Return [x, y] of the center of cell containing provided text 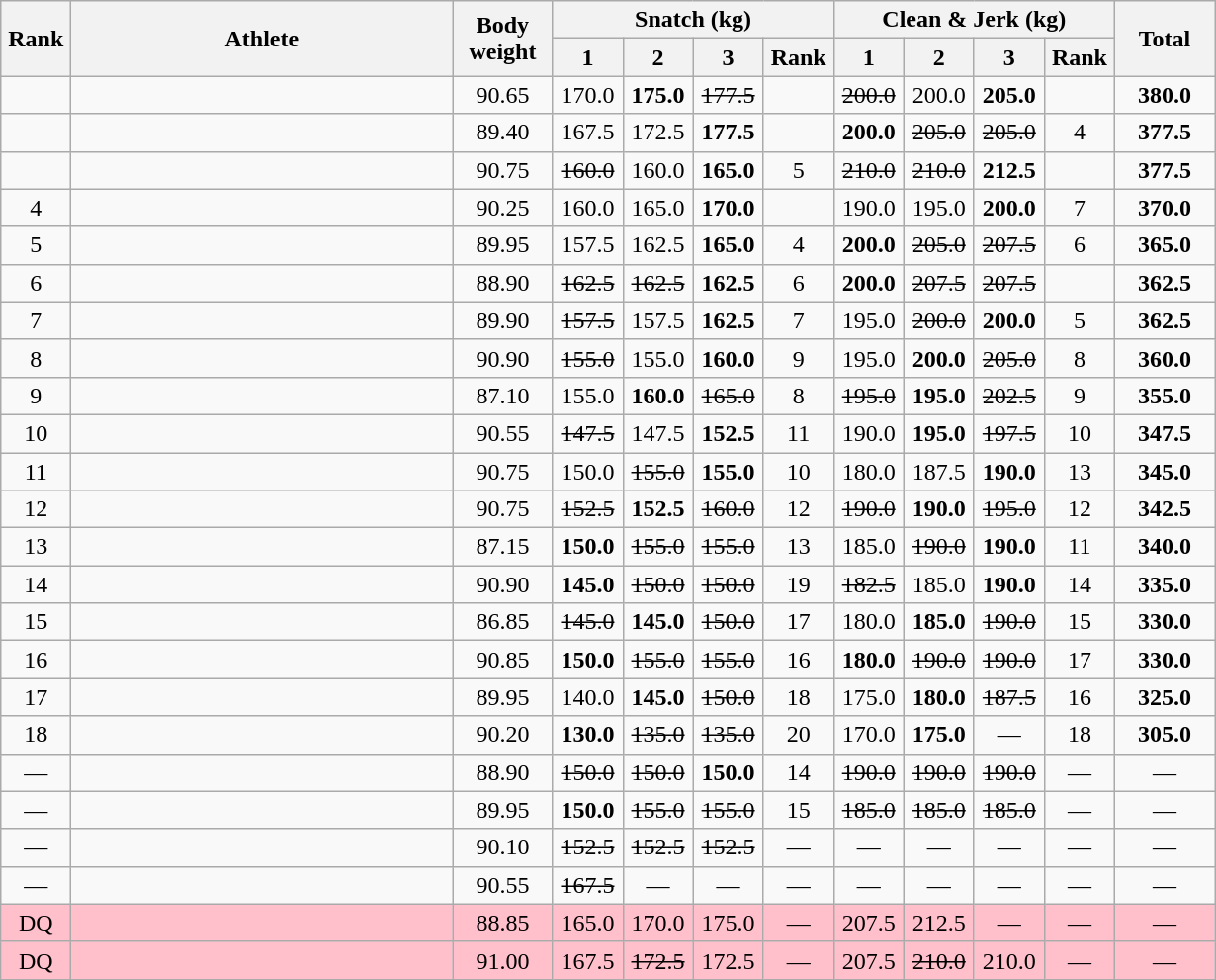
90.25 [502, 208]
Athlete [262, 39]
87.10 [502, 396]
370.0 [1165, 208]
90.85 [502, 660]
19 [799, 584]
86.85 [502, 622]
Total [1165, 39]
365.0 [1165, 245]
Snatch (kg) [693, 20]
347.5 [1165, 433]
335.0 [1165, 584]
89.90 [502, 320]
88.85 [502, 923]
325.0 [1165, 697]
197.5 [1008, 433]
89.40 [502, 133]
90.20 [502, 735]
Body weight [502, 39]
340.0 [1165, 547]
130.0 [587, 735]
380.0 [1165, 95]
182.5 [868, 584]
87.15 [502, 547]
91.00 [502, 960]
20 [799, 735]
355.0 [1165, 396]
90.65 [502, 95]
345.0 [1165, 472]
90.10 [502, 847]
305.0 [1165, 735]
Clean & Jerk (kg) [974, 20]
342.5 [1165, 509]
360.0 [1165, 358]
202.5 [1008, 396]
140.0 [587, 697]
